From the cell containing the given text, extract its center point as [X, Y] coordinate. 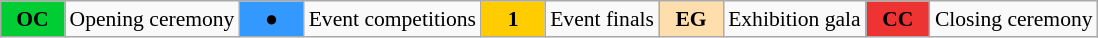
Event finals [602, 19]
OC [32, 19]
Event competitions [392, 19]
Closing ceremony [1014, 19]
CC [898, 19]
Exhibition gala [794, 19]
EG [691, 19]
Opening ceremony [152, 19]
1 [513, 19]
● [271, 19]
